Return the (X, Y) coordinate for the center point of the cell that contains the specified text.  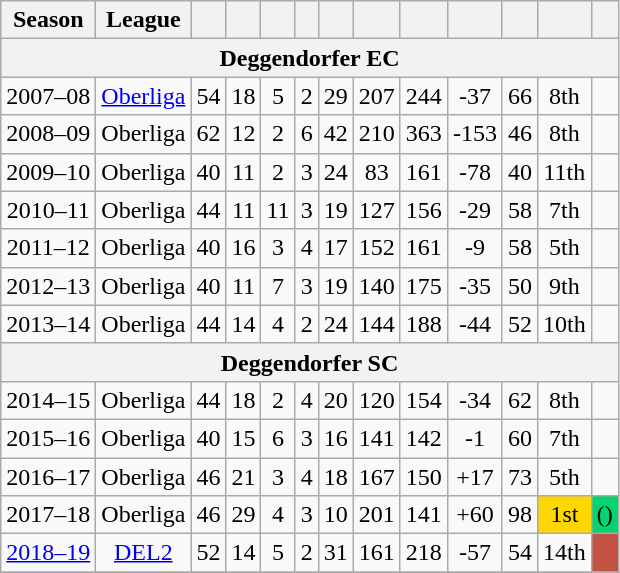
-44 (474, 324)
218 (424, 553)
98 (520, 515)
-37 (474, 96)
150 (424, 477)
152 (376, 248)
2011–12 (48, 248)
-9 (474, 248)
188 (424, 324)
1st (565, 515)
-153 (474, 134)
210 (376, 134)
244 (424, 96)
+60 (474, 515)
Season (48, 20)
154 (424, 400)
2009–10 (48, 172)
-29 (474, 210)
2014–15 (48, 400)
144 (376, 324)
66 (520, 96)
Deggendorfer SC (310, 362)
2015–16 (48, 438)
Deggendorfer EC (310, 58)
21 (244, 477)
-1 (474, 438)
10 (336, 515)
31 (336, 553)
() (604, 515)
2013–14 (48, 324)
10th (565, 324)
167 (376, 477)
2008–09 (48, 134)
142 (424, 438)
+17 (474, 477)
17 (336, 248)
201 (376, 515)
42 (336, 134)
363 (424, 134)
83 (376, 172)
73 (520, 477)
12 (244, 134)
15 (244, 438)
14th (565, 553)
League (144, 20)
2018–19 (48, 553)
DEL2 (144, 553)
120 (376, 400)
2010–11 (48, 210)
20 (336, 400)
2012–13 (48, 286)
-35 (474, 286)
9th (565, 286)
60 (520, 438)
140 (376, 286)
2016–17 (48, 477)
156 (424, 210)
-78 (474, 172)
2017–18 (48, 515)
2007–08 (48, 96)
11th (565, 172)
207 (376, 96)
-57 (474, 553)
127 (376, 210)
50 (520, 286)
175 (424, 286)
7 (278, 286)
-34 (474, 400)
